Return the (x, y) coordinate for the center point of the cell that contains the specified text.  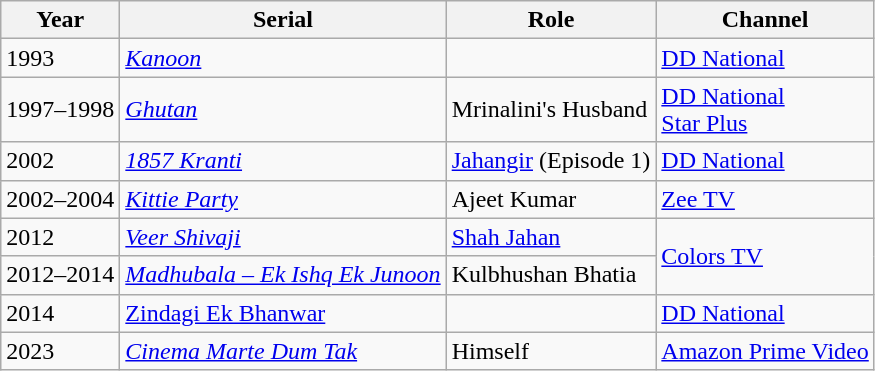
Shah Jahan (551, 237)
Role (551, 20)
Ghutan (283, 110)
Colors TV (765, 256)
1993 (60, 58)
Madhubala – Ek Ishq Ek Junoon (283, 275)
DD National Star Plus (765, 110)
Amazon Prime Video (765, 351)
Zindagi Ek Bhanwar (283, 313)
Kulbhushan Bhatia (551, 275)
Jahangir (Episode 1) (551, 161)
Year (60, 20)
Serial (283, 20)
Zee TV (765, 199)
Kittie Party (283, 199)
2002 (60, 161)
1997–1998 (60, 110)
Veer Shivaji (283, 237)
Ajeet Kumar (551, 199)
2012 (60, 237)
1857 Kranti (283, 161)
2012–2014 (60, 275)
2002–2004 (60, 199)
2023 (60, 351)
Channel (765, 20)
Kanoon (283, 58)
Mrinalini's Husband (551, 110)
2014 (60, 313)
Himself (551, 351)
Cinema Marte Dum Tak (283, 351)
